Detect which cell encompasses the target text, then output its [X, Y] center coordinate. 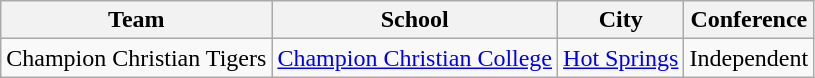
Team [136, 20]
School [415, 20]
Independent [749, 58]
Champion Christian Tigers [136, 58]
Hot Springs [621, 58]
Champion Christian College [415, 58]
Conference [749, 20]
City [621, 20]
